Search for the cell housing the specified text and yield its [X, Y] center coordinate. 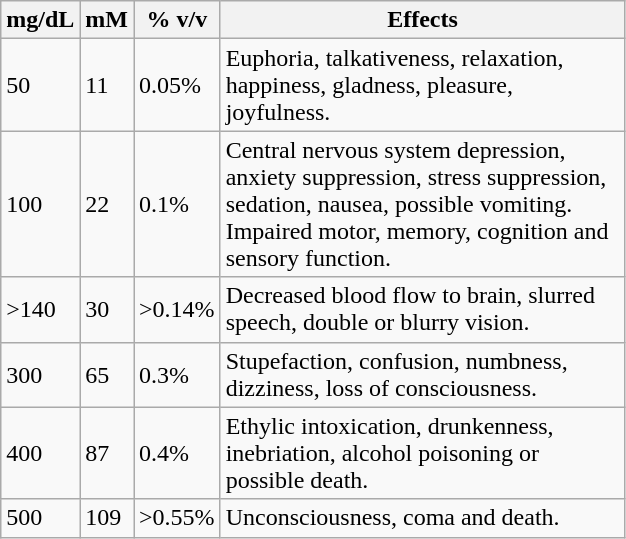
>140 [40, 310]
Ethylic intoxication, drunkenness, inebriation, alcohol poisoning or possible death. [422, 453]
>0.55% [178, 518]
65 [107, 374]
% v/v [178, 20]
100 [40, 204]
0.05% [178, 85]
11 [107, 85]
300 [40, 374]
0.4% [178, 453]
0.1% [178, 204]
>0.14% [178, 310]
109 [107, 518]
Decreased blood flow to brain, slurred speech, double or blurry vision. [422, 310]
Stupefaction, confusion, numbness, dizziness, loss of consciousness. [422, 374]
Effects [422, 20]
400 [40, 453]
0.3% [178, 374]
30 [107, 310]
Euphoria, talkativeness, relaxation, happiness, gladness, pleasure, joyfulness. [422, 85]
50 [40, 85]
mg/dL [40, 20]
500 [40, 518]
mM [107, 20]
22 [107, 204]
Unconsciousness, coma and death. [422, 518]
87 [107, 453]
